Search for the cell housing the specified text and yield its (X, Y) center coordinate. 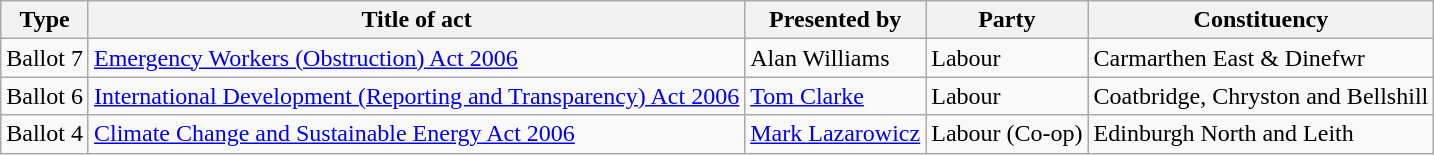
Tom Clarke (836, 96)
Edinburgh North and Leith (1261, 134)
Party (1007, 20)
Alan Williams (836, 58)
Title of act (416, 20)
Emergency Workers (Obstruction) Act 2006 (416, 58)
Climate Change and Sustainable Energy Act 2006 (416, 134)
Ballot 4 (45, 134)
Constituency (1261, 20)
Labour (Co-op) (1007, 134)
Type (45, 20)
Ballot 6 (45, 96)
Presented by (836, 20)
Coatbridge, Chryston and Bellshill (1261, 96)
Ballot 7 (45, 58)
Carmarthen East & Dinefwr (1261, 58)
International Development (Reporting and Transparency) Act 2006 (416, 96)
Mark Lazarowicz (836, 134)
